From the cell containing the given text, extract its center point as (x, y) coordinate. 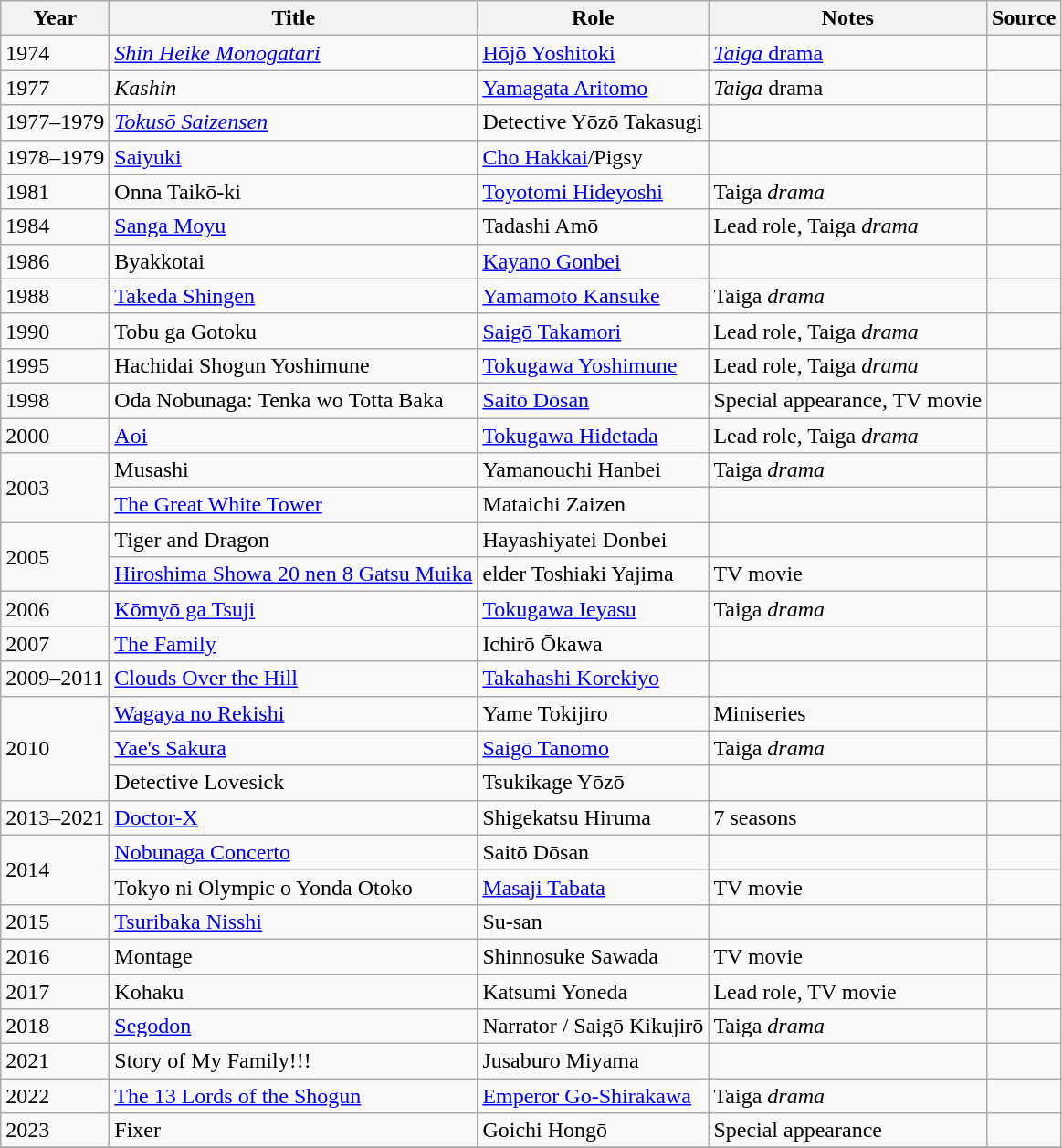
7 seasons (847, 817)
Aoi (294, 436)
Sanga Moyu (294, 226)
Tsuribaka Nisshi (294, 922)
Saigō Tanomo (594, 748)
Hayashiyatei Donbei (594, 540)
2022 (55, 1096)
Tokusō Saizensen (294, 122)
2015 (55, 922)
2005 (55, 557)
1990 (55, 331)
Oda Nobunaga: Tenka wo Totta Baka (294, 400)
2014 (55, 869)
2016 (55, 956)
Tokugawa Yoshimune (594, 365)
Yae's Sakura (294, 748)
Hachidai Shogun Yoshimune (294, 365)
1995 (55, 365)
Goichi Hongō (594, 1131)
Segodon (294, 1027)
Kōmyō ga Tsuji (294, 609)
Kayano Gonbei (594, 261)
Yamamoto Kansuke (594, 296)
Shigekatsu Hiruma (594, 817)
Yamagata Aritomo (594, 88)
Kashin (294, 88)
2003 (55, 488)
Wagaya no Rekishi (294, 713)
2023 (55, 1131)
Source (1025, 18)
1981 (55, 192)
Shin Heike Monogatari (294, 53)
Musashi (294, 470)
2021 (55, 1061)
1998 (55, 400)
Special appearance, TV movie (847, 400)
Detective Yōzō Takasugi (594, 122)
Kohaku (294, 991)
Ichirō Ōkawa (594, 644)
Tiger and Dragon (294, 540)
Jusaburo Miyama (594, 1061)
Clouds Over the Hill (294, 679)
2017 (55, 991)
1986 (55, 261)
Notes (847, 18)
2007 (55, 644)
1974 (55, 53)
Tokugawa Ieyasu (594, 609)
1988 (55, 296)
Story of My Family!!! (294, 1061)
The Family (294, 644)
2010 (55, 748)
The 13 Lords of the Shogun (294, 1096)
Shinnosuke Sawada (594, 956)
2000 (55, 436)
Tsukikage Yōzō (594, 783)
1984 (55, 226)
Title (294, 18)
1978–1979 (55, 157)
1977–1979 (55, 122)
2018 (55, 1027)
Cho Hakkai/Pigsy (594, 157)
1977 (55, 88)
Tokugawa Hidetada (594, 436)
Onna Taikō-ki (294, 192)
Montage (294, 956)
Role (594, 18)
Masaji Tabata (594, 887)
Hiroshima Showa 20 nen 8 Gatsu Muika (294, 574)
Lead role, TV movie (847, 991)
Takahashi Korekiyo (594, 679)
Hōjō Yoshitoki (594, 53)
Doctor-X (294, 817)
Detective Lovesick (294, 783)
Su-san (594, 922)
The Great White Tower (294, 505)
Fixer (294, 1131)
Mataichi Zaizen (594, 505)
Tobu ga Gotoku (294, 331)
Miniseries (847, 713)
Special appearance (847, 1131)
Toyotomi Hideyoshi (594, 192)
Yamanouchi Hanbei (594, 470)
Tokyo ni Olympic o Yonda Otoko (294, 887)
Nobunaga Concerto (294, 852)
Narrator / Saigō Kikujirō (594, 1027)
elder Toshiaki Yajima (594, 574)
Byakkotai (294, 261)
2009–2011 (55, 679)
Tadashi Amō (594, 226)
2006 (55, 609)
Year (55, 18)
2013–2021 (55, 817)
Saiyuki (294, 157)
Takeda Shingen (294, 296)
Saigō Takamori (594, 331)
Katsumi Yoneda (594, 991)
Emperor Go-Shirakawa (594, 1096)
Yame Tokijiro (594, 713)
